Determine the [x, y] coordinate at the center of the cell enclosing the given text.  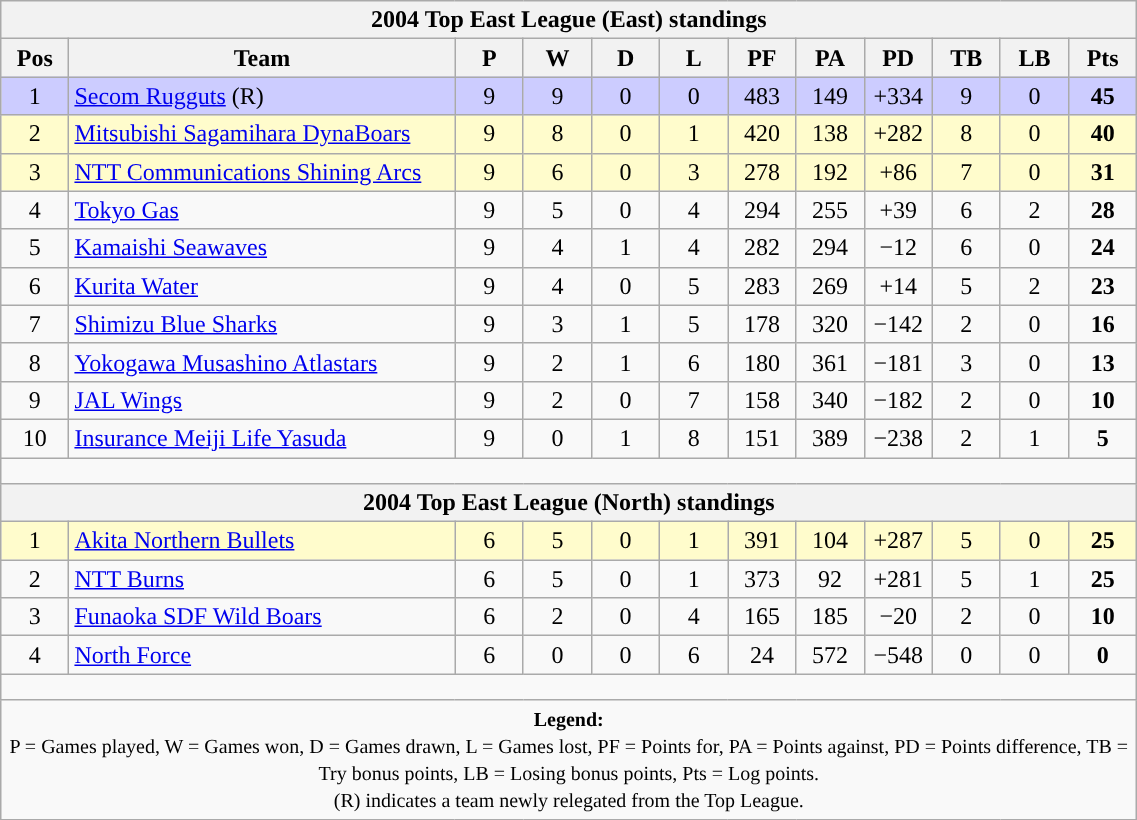
92 [830, 579]
JAL Wings [262, 400]
Pts [1103, 58]
+281 [898, 579]
391 [762, 541]
Shimizu Blue Sharks [262, 324]
−20 [898, 617]
−238 [898, 438]
Funaoka SDF Wild Boars [262, 617]
16 [1103, 324]
W [557, 58]
361 [830, 362]
P [489, 58]
Tokyo Gas [262, 210]
255 [830, 210]
Pos [35, 58]
PD [898, 58]
Team [262, 58]
158 [762, 400]
180 [762, 362]
149 [830, 96]
278 [762, 172]
+334 [898, 96]
2004 Top East League (East) standings [569, 20]
−548 [898, 655]
28 [1103, 210]
+86 [898, 172]
TB [966, 58]
389 [830, 438]
138 [830, 134]
−182 [898, 400]
+287 [898, 541]
483 [762, 96]
PF [762, 58]
−142 [898, 324]
31 [1103, 172]
NTT Communications Shining Arcs [262, 172]
151 [762, 438]
−181 [898, 362]
178 [762, 324]
+282 [898, 134]
Kamaishi Seawaves [262, 248]
LB [1034, 58]
572 [830, 655]
North Force [262, 655]
40 [1103, 134]
2004 Top East League (North) standings [569, 503]
420 [762, 134]
373 [762, 579]
NTT Burns [262, 579]
Kurita Water [262, 286]
L [694, 58]
+39 [898, 210]
269 [830, 286]
23 [1103, 286]
320 [830, 324]
−12 [898, 248]
282 [762, 248]
45 [1103, 96]
340 [830, 400]
Mitsubishi Sagamihara DynaBoars [262, 134]
283 [762, 286]
165 [762, 617]
D [625, 58]
Secom Rugguts (R) [262, 96]
13 [1103, 362]
+14 [898, 286]
104 [830, 541]
Akita Northern Bullets [262, 541]
Insurance Meiji Life Yasuda [262, 438]
Yokogawa Musashino Atlastars [262, 362]
PA [830, 58]
192 [830, 172]
185 [830, 617]
